Pinpoint the cell where the given text exists, returning its [X, Y] midpoint coordinate. 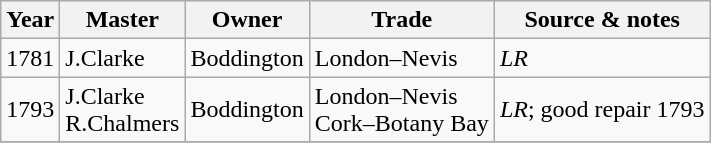
Trade [402, 20]
1793 [30, 110]
LR; good repair 1793 [602, 110]
Master [122, 20]
London–NevisCork–Botany Bay [402, 110]
J.Clarke [122, 58]
1781 [30, 58]
London–Nevis [402, 58]
J.ClarkeR.Chalmers [122, 110]
Year [30, 20]
Source & notes [602, 20]
Owner [247, 20]
LR [602, 58]
